Find where the given text appears and provide that cell's center as (x, y) coordinate. 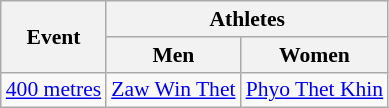
Zaw Win Thet (173, 90)
Event (54, 36)
Athletes (247, 19)
Women (315, 55)
Phyo Thet Khin (315, 90)
Men (173, 55)
400 metres (54, 90)
